Determine the (x, y) coordinate at the center of the cell enclosing the given text.  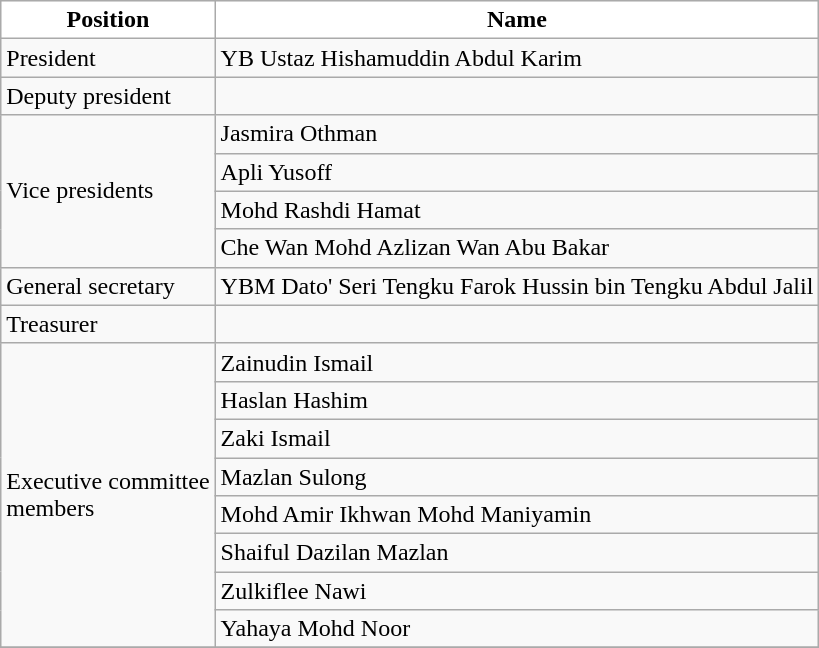
Treasurer (108, 324)
Executive committee members (108, 495)
Che Wan Mohd Azlizan Wan Abu Bakar (517, 248)
Deputy president (108, 96)
Mazlan Sulong (517, 477)
Yahaya Mohd Noor (517, 629)
Mohd Rashdi Hamat (517, 210)
President (108, 58)
YB Ustaz Hishamuddin Abdul Karim (517, 58)
General secretary (108, 286)
Haslan Hashim (517, 400)
Position (108, 20)
Mohd Amir Ikhwan Mohd Maniyamin (517, 515)
YBM Dato' Seri Tengku Farok Hussin bin Tengku Abdul Jalil (517, 286)
Apli Yusoff (517, 172)
Zainudin Ismail (517, 362)
Jasmira Othman (517, 134)
Vice presidents (108, 191)
Zaki Ismail (517, 438)
Zulkiflee Nawi (517, 591)
Shaiful Dazilan Mazlan (517, 553)
Name (517, 20)
